Identify which cell holds the provided text, then report its (x, y) central coordinate. 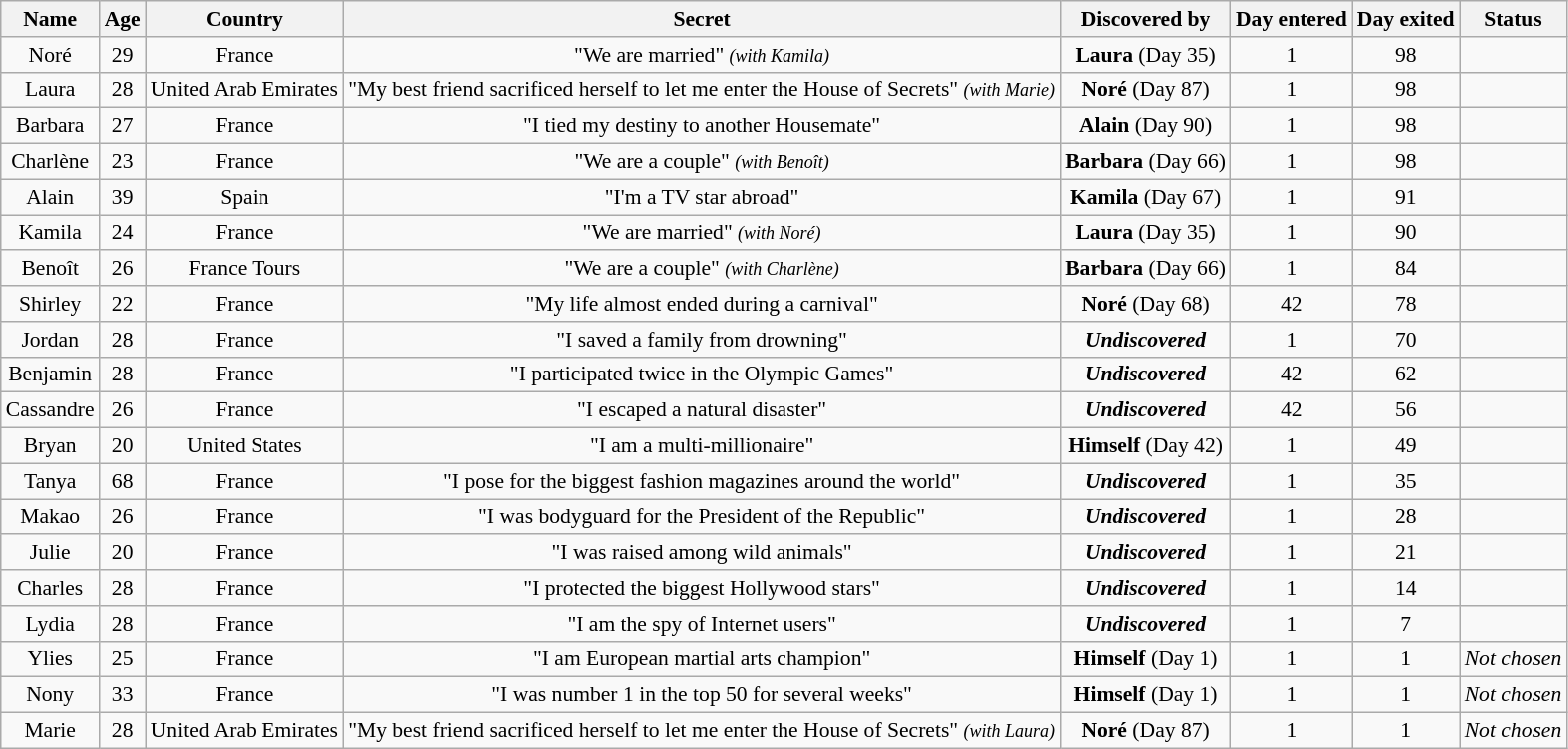
Marie (50, 731)
"I protected the biggest Hollywood stars" (702, 588)
Noré (50, 55)
Makao (50, 517)
Name (50, 19)
78 (1406, 304)
14 (1406, 588)
Alain (50, 197)
23 (123, 162)
"We are married" (with Noré) (702, 233)
Day entered (1292, 19)
Shirley (50, 304)
"I am a multi-millionaire" (702, 446)
62 (1406, 374)
Benoît (50, 269)
Secret (702, 19)
91 (1406, 197)
"I was bodyguard for the President of the Republic" (702, 517)
Discovered by (1146, 19)
Julie (50, 553)
Day exited (1406, 19)
Tanya (50, 481)
24 (123, 233)
Alain (Day 90) (1146, 126)
"I escaped a natural disaster" (702, 410)
Jordan (50, 340)
"We are a couple" (with Benoît) (702, 162)
"I tied my destiny to another Housemate" (702, 126)
"I was number 1 in the top 50 for several weeks" (702, 695)
"I pose for the biggest fashion magazines around the world" (702, 481)
39 (123, 197)
Charles (50, 588)
68 (123, 481)
7 (1406, 624)
"I am the spy of Internet users" (702, 624)
Spain (245, 197)
Benjamin (50, 374)
"I participated twice in the Olympic Games" (702, 374)
"I was raised among wild animals" (702, 553)
Nony (50, 695)
"My best friend sacrificed herself to let me enter the House of Secrets" (with Laura) (702, 731)
"I saved a family from drowning" (702, 340)
"My life almost ended during a carnival" (702, 304)
Laura (50, 90)
49 (1406, 446)
22 (123, 304)
"I am European martial arts champion" (702, 659)
Kamila (Day 67) (1146, 197)
"My best friend sacrificed herself to let me enter the House of Secrets" (with Marie) (702, 90)
Country (245, 19)
Ylies (50, 659)
France Tours (245, 269)
70 (1406, 340)
"I'm a TV star abroad" (702, 197)
33 (123, 695)
21 (1406, 553)
Himself (Day 42) (1146, 446)
Barbara (50, 126)
56 (1406, 410)
"We are married" (with Kamila) (702, 55)
29 (123, 55)
Cassandre (50, 410)
35 (1406, 481)
"We are a couple" (with Charlène) (702, 269)
Kamila (50, 233)
Noré (Day 68) (1146, 304)
27 (123, 126)
Lydia (50, 624)
90 (1406, 233)
Bryan (50, 446)
Status (1513, 19)
Age (123, 19)
Charlène (50, 162)
84 (1406, 269)
25 (123, 659)
United States (245, 446)
